Return the [X, Y] coordinate for the center point of the cell that contains the specified text.  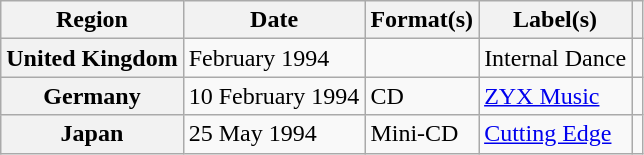
February 1994 [274, 58]
25 May 1994 [274, 134]
Region [92, 20]
Japan [92, 134]
Mini-CD [422, 134]
CD [422, 96]
Germany [92, 96]
United Kingdom [92, 58]
Label(s) [556, 20]
Cutting Edge [556, 134]
Format(s) [422, 20]
ZYX Music [556, 96]
Date [274, 20]
10 February 1994 [274, 96]
Internal Dance [556, 58]
